Output the (x, y) coordinate of the center of the cell containing the given text.  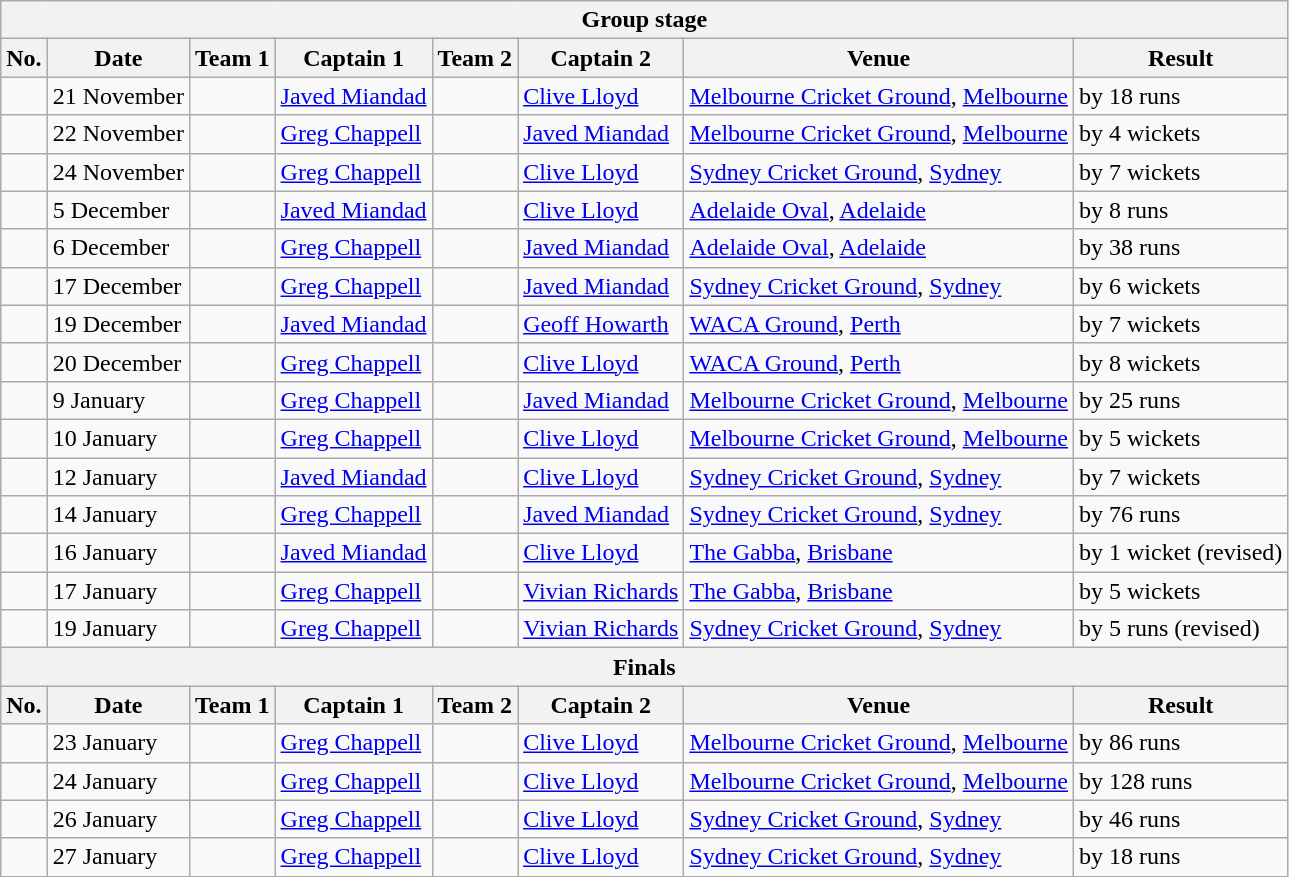
20 December (118, 362)
17 December (118, 286)
26 January (118, 819)
Group stage (644, 20)
16 January (118, 553)
24 November (118, 172)
by 8 wickets (1181, 362)
27 January (118, 857)
Geoff Howarth (601, 324)
by 6 wickets (1181, 286)
19 December (118, 324)
21 November (118, 96)
by 76 runs (1181, 515)
9 January (118, 400)
5 December (118, 210)
Finals (644, 667)
by 8 runs (1181, 210)
by 38 runs (1181, 248)
by 4 wickets (1181, 134)
by 46 runs (1181, 819)
22 November (118, 134)
23 January (118, 743)
14 January (118, 515)
19 January (118, 629)
by 5 runs (revised) (1181, 629)
by 128 runs (1181, 781)
12 January (118, 477)
by 1 wicket (revised) (1181, 553)
6 December (118, 248)
by 86 runs (1181, 743)
10 January (118, 438)
24 January (118, 781)
17 January (118, 591)
by 25 runs (1181, 400)
